Pinpoint the cell where the given text exists, returning its [x, y] midpoint coordinate. 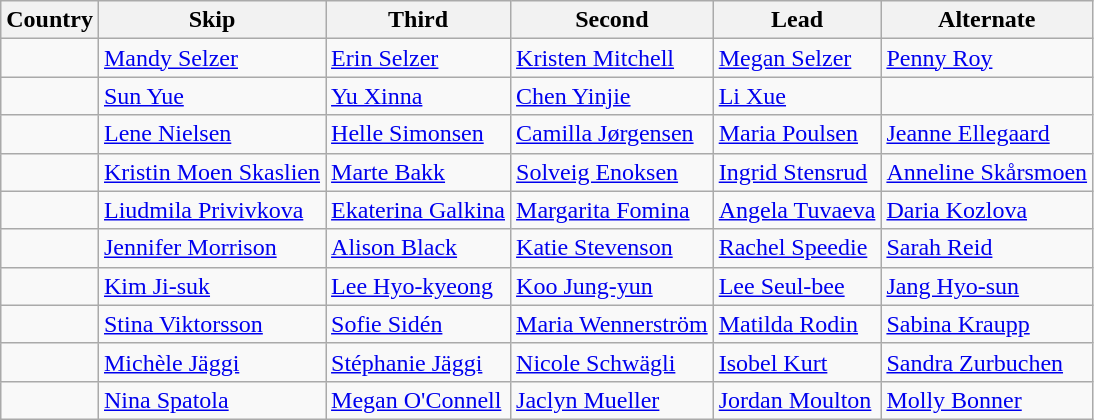
Daria Kozlova [987, 210]
Nicole Schwägli [612, 362]
Michèle Jäggi [212, 362]
Jennifer Morrison [212, 248]
Stina Viktorsson [212, 324]
Matilda Rodin [797, 324]
Marte Bakk [418, 172]
Stéphanie Jäggi [418, 362]
Margarita Fomina [612, 210]
Third [418, 20]
Alison Black [418, 248]
Jeanne Ellegaard [987, 134]
Megan Selzer [797, 58]
Katie Stevenson [612, 248]
Kim Ji-suk [212, 286]
Penny Roy [987, 58]
Sandra Zurbuchen [987, 362]
Jang Hyo-sun [987, 286]
Second [612, 20]
Lee Seul-bee [797, 286]
Sarah Reid [987, 248]
Sabina Kraupp [987, 324]
Yu Xinna [418, 96]
Angela Tuvaeva [797, 210]
Kristin Moen Skaslien [212, 172]
Maria Poulsen [797, 134]
Skip [212, 20]
Ingrid Stensrud [797, 172]
Chen Yinjie [612, 96]
Camilla Jørgensen [612, 134]
Erin Selzer [418, 58]
Helle Simonsen [418, 134]
Alternate [987, 20]
Anneline Skårsmoen [987, 172]
Kristen Mitchell [612, 58]
Solveig Enoksen [612, 172]
Maria Wennerström [612, 324]
Lee Hyo-kyeong [418, 286]
Liudmila Privivkova [212, 210]
Jaclyn Mueller [612, 400]
Sofie Sidén [418, 324]
Country [50, 20]
Nina Spatola [212, 400]
Isobel Kurt [797, 362]
Sun Yue [212, 96]
Rachel Speedie [797, 248]
Lene Nielsen [212, 134]
Megan O'Connell [418, 400]
Lead [797, 20]
Li Xue [797, 96]
Ekaterina Galkina [418, 210]
Jordan Moulton [797, 400]
Koo Jung-yun [612, 286]
Mandy Selzer [212, 58]
Molly Bonner [987, 400]
